Identify which cell holds the provided text, then report its [x, y] central coordinate. 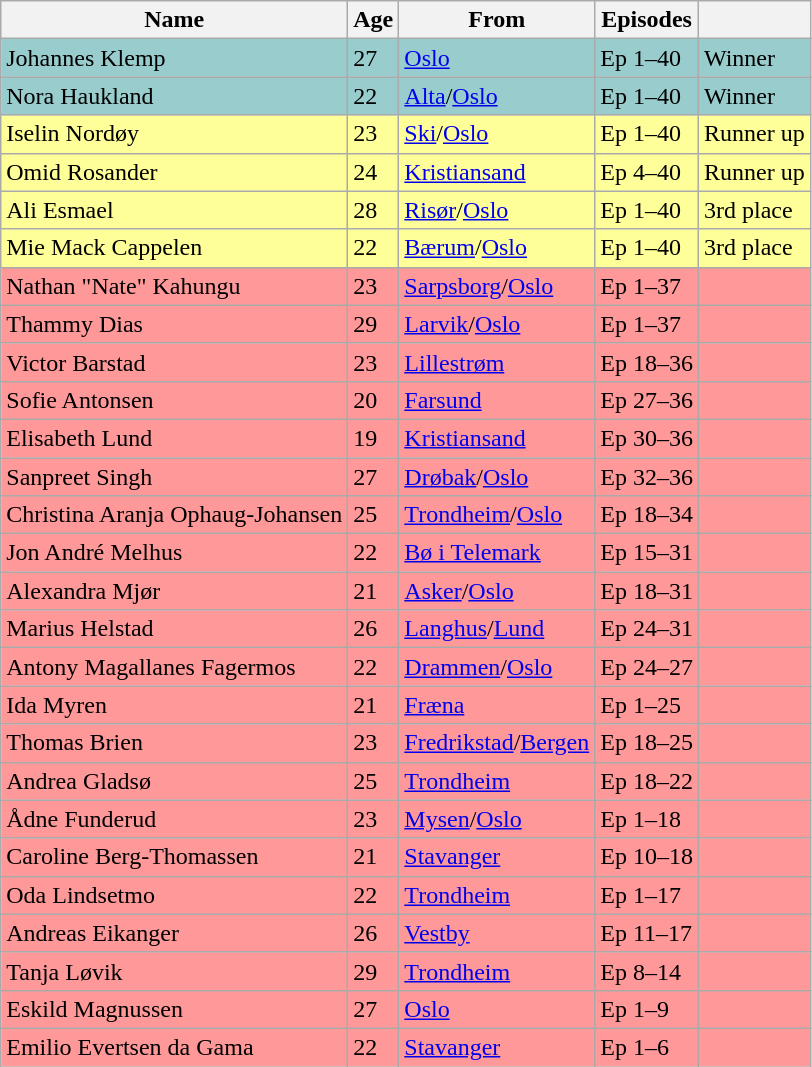
Thammy Dias [174, 324]
Fredrikstad/Bergen [497, 743]
20 [374, 400]
Age [374, 20]
Ep 24–31 [647, 629]
Ep 11–17 [647, 933]
Ep 18–25 [647, 743]
Fræna [497, 705]
Ep 1–6 [647, 1047]
Jon André Melhus [174, 553]
Alexandra Mjør [174, 591]
Ep 30–36 [647, 438]
Victor Barstad [174, 362]
Caroline Berg-Thomassen [174, 857]
Name [174, 20]
Thomas Brien [174, 743]
Episodes [647, 20]
Oda Lindsetmo [174, 895]
19 [374, 438]
Ep 18–22 [647, 781]
Ep 15–31 [647, 553]
Sarpsborg/Oslo [497, 286]
Mie Mack Cappelen [174, 248]
Vestby [497, 933]
Marius Helstad [174, 629]
Langhus/Lund [497, 629]
Asker/Oslo [497, 591]
Drammen/Oslo [497, 667]
Ep 4–40 [647, 172]
Ep 1–25 [647, 705]
Johannes Klemp [174, 58]
Trondheim/Oslo [497, 515]
Ep 8–14 [647, 971]
24 [374, 172]
Farsund [497, 400]
Drøbak/Oslo [497, 477]
Ep 27–36 [647, 400]
Sofie Antonsen [174, 400]
28 [374, 210]
Ep 18–34 [647, 515]
Tanja Løvik [174, 971]
Ep 24–27 [647, 667]
Elisabeth Lund [174, 438]
Bø i Telemark [497, 553]
Nora Haukland [174, 96]
Risør/Oslo [497, 210]
Andreas Eikanger [174, 933]
Omid Rosander [174, 172]
Eskild Magnussen [174, 1009]
Ali Esmael [174, 210]
Ep 18–36 [647, 362]
Ep 18–31 [647, 591]
Sanpreet Singh [174, 477]
Ep 10–18 [647, 857]
Ep 1–9 [647, 1009]
Iselin Nordøy [174, 134]
Ådne Funderud [174, 819]
Larvik/Oslo [497, 324]
Ep 1–18 [647, 819]
Mysen/Oslo [497, 819]
Ep 1–17 [647, 895]
Andrea Gladsø [174, 781]
Lillestrøm [497, 362]
Ep 32–36 [647, 477]
Emilio Evertsen da Gama [174, 1047]
From [497, 20]
Alta/Oslo [497, 96]
Nathan "Nate" Kahungu [174, 286]
Bærum/Oslo [497, 248]
Antony Magallanes Fagermos [174, 667]
Ida Myren [174, 705]
Christina Aranja Ophaug-Johansen [174, 515]
Ski/Oslo [497, 134]
